Detect which cell encompasses the target text, then output its (x, y) center coordinate. 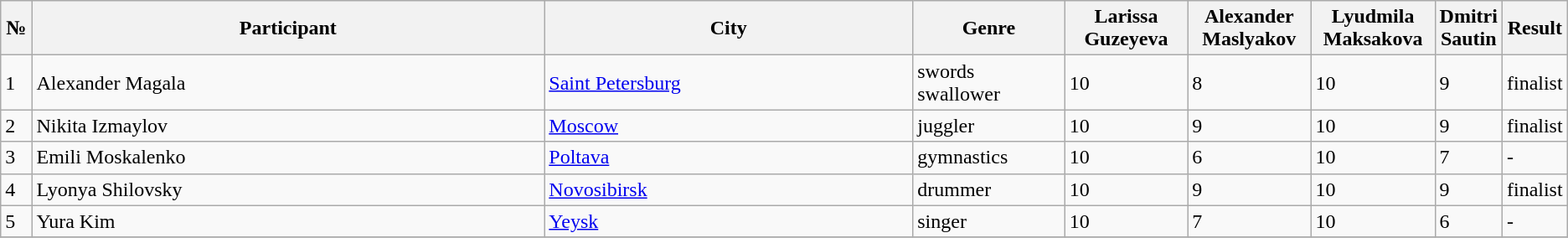
Nikita Izmaylov (288, 126)
2 (17, 126)
Yura Kim (288, 221)
Saint Petersburg (729, 82)
City (729, 28)
Moscow (729, 126)
3 (17, 158)
singer (988, 221)
Lyudmila Maksakova (1373, 28)
Dmitri Sautin (1468, 28)
gymnastics (988, 158)
Participant (288, 28)
drummer (988, 189)
Larissa Guzeyeva (1126, 28)
1 (17, 82)
Novosibirsk (729, 189)
4 (17, 189)
Yeysk (729, 221)
Result (1534, 28)
Genre (988, 28)
Emili Moskalenko (288, 158)
Lyonya Shilovsky (288, 189)
Alexander Maslyakov (1250, 28)
Poltava (729, 158)
8 (1250, 82)
5 (17, 221)
Alexander Magala (288, 82)
swords swallower (988, 82)
№ (17, 28)
juggler (988, 126)
